Output the (X, Y) coordinate of the center of the cell containing the given text.  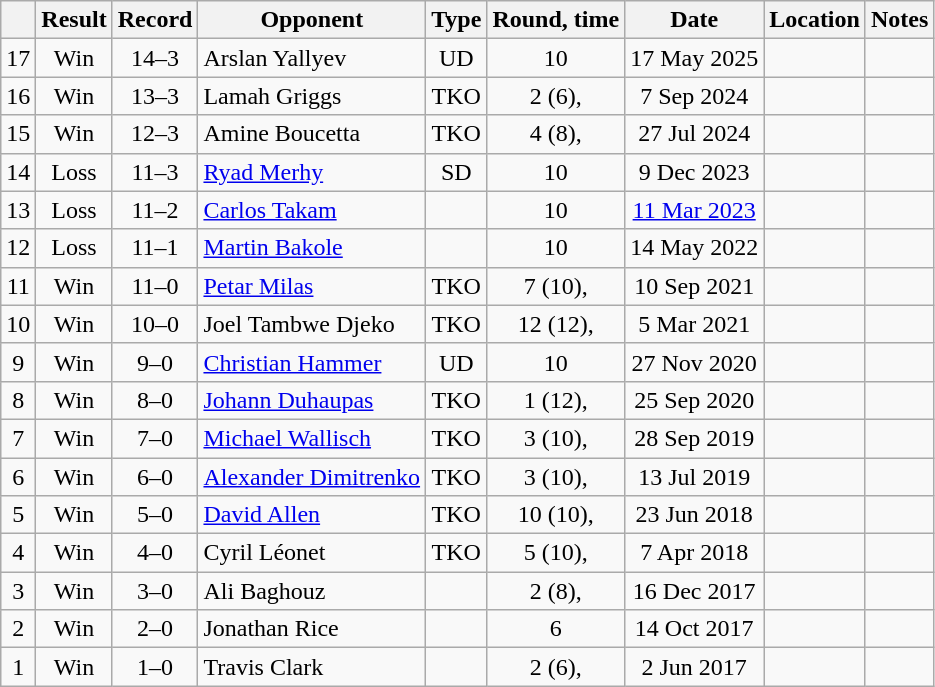
David Allen (312, 515)
14 (18, 172)
Amine Boucetta (312, 134)
11–0 (155, 286)
Cyril Léonet (312, 553)
Petar Milas (312, 286)
27 Nov 2020 (694, 362)
Opponent (312, 20)
10–0 (155, 324)
7 (18, 438)
15 (18, 134)
Ali Baghouz (312, 591)
Type (456, 20)
1 (12), (556, 400)
23 Jun 2018 (694, 515)
25 Sep 2020 (694, 400)
3 (18, 591)
2 Jun 2017 (694, 667)
14 Oct 2017 (694, 629)
6–0 (155, 477)
3–0 (155, 591)
8–0 (155, 400)
17 (18, 58)
2 (18, 629)
16 (18, 96)
4 (8), (556, 134)
11 (18, 286)
Michael Wallisch (312, 438)
11–3 (155, 172)
11–1 (155, 248)
Johann Duhaupas (312, 400)
5 Mar 2021 (694, 324)
8 (18, 400)
Record (155, 20)
16 Dec 2017 (694, 591)
Ryad Merhy (312, 172)
11 Mar 2023 (694, 210)
Notes (899, 20)
12 (12), (556, 324)
14 May 2022 (694, 248)
9–0 (155, 362)
Carlos Takam (312, 210)
9 (18, 362)
Travis Clark (312, 667)
27 Jul 2024 (694, 134)
SD (456, 172)
9 Dec 2023 (694, 172)
1 (18, 667)
10 (10), (556, 515)
Christian Hammer (312, 362)
5–0 (155, 515)
12–3 (155, 134)
13 Jul 2019 (694, 477)
Arslan Yallyev (312, 58)
11–2 (155, 210)
7 (10), (556, 286)
13–3 (155, 96)
7–0 (155, 438)
Date (694, 20)
2 (8), (556, 591)
2–0 (155, 629)
7 Sep 2024 (694, 96)
13 (18, 210)
Jonathan Rice (312, 629)
5 (10), (556, 553)
5 (18, 515)
14–3 (155, 58)
Round, time (556, 20)
4 (18, 553)
Martin Bakole (312, 248)
1–0 (155, 667)
28 Sep 2019 (694, 438)
17 May 2025 (694, 58)
4–0 (155, 553)
12 (18, 248)
Lamah Griggs (312, 96)
Result (74, 20)
Location (815, 20)
7 Apr 2018 (694, 553)
Joel Tambwe Djeko (312, 324)
10 Sep 2021 (694, 286)
Alexander Dimitrenko (312, 477)
